From the cell containing the given text, extract its center point as [x, y] coordinate. 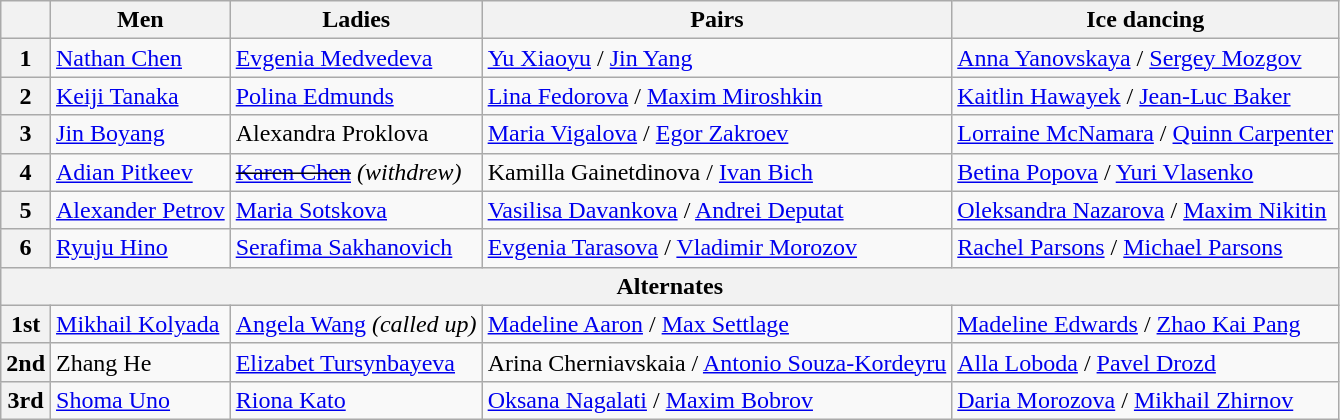
Alexandra Proklova [356, 134]
2 [26, 96]
Men [141, 20]
Evgenia Medvedeva [356, 58]
Lorraine McNamara / Quinn Carpenter [1146, 134]
Oleksandra Nazarova / Maxim Nikitin [1146, 210]
4 [26, 172]
Alexander Petrov [141, 210]
1 [26, 58]
Maria Vigalova / Egor Zakroev [717, 134]
2nd [26, 362]
Madeline Edwards / Zhao Kai Pang [1146, 324]
5 [26, 210]
6 [26, 248]
Madeline Aaron / Max Settlage [717, 324]
Yu Xiaoyu / Jin Yang [717, 58]
Mikhail Kolyada [141, 324]
Betina Popova / Yuri Vlasenko [1146, 172]
Elizabet Tursynbayeva [356, 362]
Ryuju Hino [141, 248]
Evgenia Tarasova / Vladimir Morozov [717, 248]
Pairs [717, 20]
Kaitlin Hawayek / Jean-Luc Baker [1146, 96]
Riona Kato [356, 400]
Lina Fedorova / Maxim Miroshkin [717, 96]
Karen Chen (withdrew) [356, 172]
Rachel Parsons / Michael Parsons [1146, 248]
Angela Wang (called up) [356, 324]
1st [26, 324]
Maria Sotskova [356, 210]
3 [26, 134]
Anna Yanovskaya / Sergey Mozgov [1146, 58]
Adian Pitkeev [141, 172]
Keiji Tanaka [141, 96]
Polina Edmunds [356, 96]
Shoma Uno [141, 400]
Kamilla Gainetdinova / Ivan Bich [717, 172]
Daria Morozova / Mikhail Zhirnov [1146, 400]
Oksana Nagalati / Maxim Bobrov [717, 400]
Vasilisa Davankova / Andrei Deputat [717, 210]
Arina Cherniavskaia / Antonio Souza-Kordeyru [717, 362]
Nathan Chen [141, 58]
3rd [26, 400]
Alternates [670, 286]
Jin Boyang [141, 134]
Ice dancing [1146, 20]
Ladies [356, 20]
Serafima Sakhanovich [356, 248]
Zhang He [141, 362]
Alla Loboda / Pavel Drozd [1146, 362]
